Pinpoint the cell where the given text exists, returning its (x, y) midpoint coordinate. 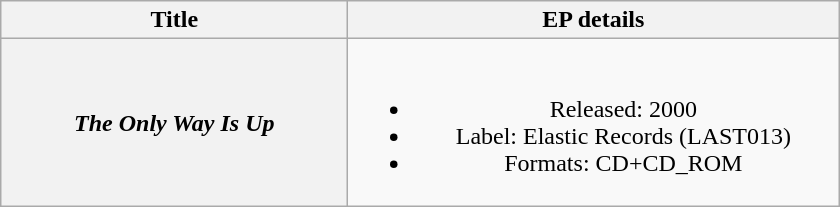
The Only Way Is Up (174, 122)
EP details (594, 20)
Title (174, 20)
Released: 2000Label: Elastic Records (LAST013)Formats: CD+CD_ROM (594, 122)
